Determine the [x, y] coordinate at the center of the cell enclosing the given text.  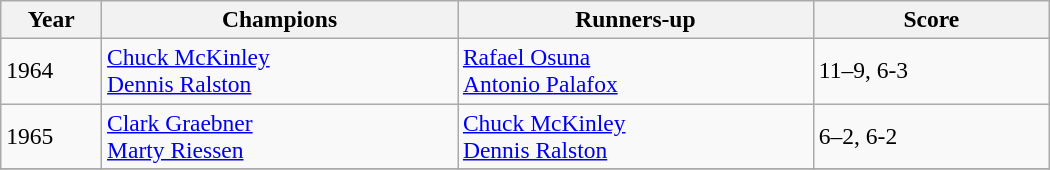
Champions [280, 19]
Score [931, 19]
11–9, 6-3 [931, 70]
6–2, 6-2 [931, 136]
Year [52, 19]
Clark Graebner Marty Riessen [280, 136]
1964 [52, 70]
Rafael Osuna Antonio Palafox [636, 70]
1965 [52, 136]
Runners-up [636, 19]
